Search for the cell housing the specified text and yield its [X, Y] center coordinate. 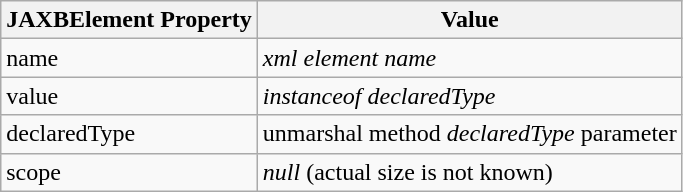
JAXBElement Property [130, 20]
name [130, 58]
unmarshal method declaredType parameter [470, 134]
xml element name [470, 58]
declaredType [130, 134]
null (actual size is not known) [470, 172]
Value [470, 20]
value [130, 96]
instanceof declaredType [470, 96]
scope [130, 172]
